Scan for the cell matching the given text and deliver its (X, Y) coordinate at center. 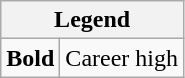
Career high (122, 58)
Bold (30, 58)
Legend (92, 20)
